Return the (X, Y) coordinate for the center point of the cell that contains the specified text.  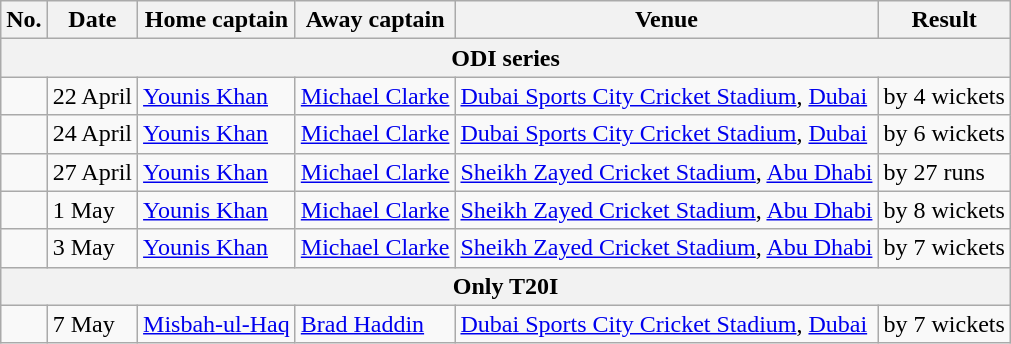
by 4 wickets (944, 96)
22 April (92, 96)
Home captain (217, 20)
Only T20I (506, 286)
1 May (92, 210)
24 April (92, 134)
Misbah-ul-Haq (217, 324)
Result (944, 20)
No. (24, 20)
3 May (92, 248)
by 27 runs (944, 172)
by 6 wickets (944, 134)
Date (92, 20)
Away captain (375, 20)
by 8 wickets (944, 210)
7 May (92, 324)
Venue (666, 20)
27 April (92, 172)
Brad Haddin (375, 324)
ODI series (506, 58)
